Return (x, y) of the center of cell containing provided text 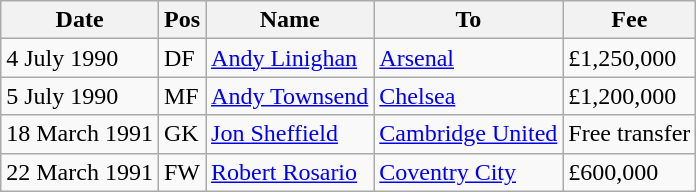
22 March 1991 (80, 172)
Coventry City (468, 172)
DF (182, 58)
4 July 1990 (80, 58)
18 March 1991 (80, 134)
Fee (630, 20)
£1,200,000 (630, 96)
Date (80, 20)
Arsenal (468, 58)
£600,000 (630, 172)
Name (290, 20)
To (468, 20)
Chelsea (468, 96)
5 July 1990 (80, 96)
£1,250,000 (630, 58)
GK (182, 134)
Pos (182, 20)
Andy Townsend (290, 96)
MF (182, 96)
Andy Linighan (290, 58)
Cambridge United (468, 134)
FW (182, 172)
Robert Rosario (290, 172)
Jon Sheffield (290, 134)
Free transfer (630, 134)
